Extract the [x, y] coordinate from the center of the cell holding the provided text.  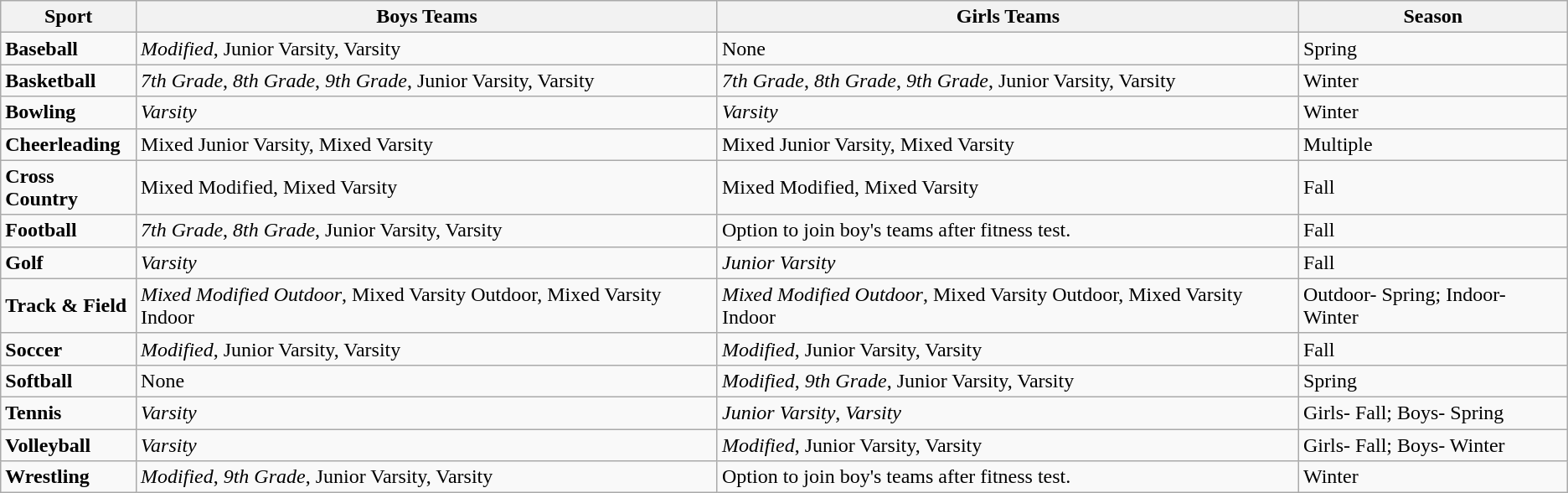
Soccer [69, 349]
Cross Country [69, 188]
Football [69, 231]
Tennis [69, 413]
Basketball [69, 80]
Volleyball [69, 445]
Junior Varsity, Varsity [1008, 413]
Boys Teams [427, 17]
Multiple [1432, 144]
Girls- Fall; Boys- Spring [1432, 413]
Sport [69, 17]
Girls- Fall; Boys- Winter [1432, 445]
Girls Teams [1008, 17]
Softball [69, 381]
Bowling [69, 112]
Wrestling [69, 477]
Junior Varsity [1008, 262]
Track & Field [69, 305]
Cheerleading [69, 144]
Baseball [69, 49]
Outdoor- Spring; Indoor- Winter [1432, 305]
Golf [69, 262]
7th Grade, 8th Grade, Junior Varsity, Varsity [427, 231]
Season [1432, 17]
